Capture the cell that displays the provided text and extract its [x, y] central coordinate. 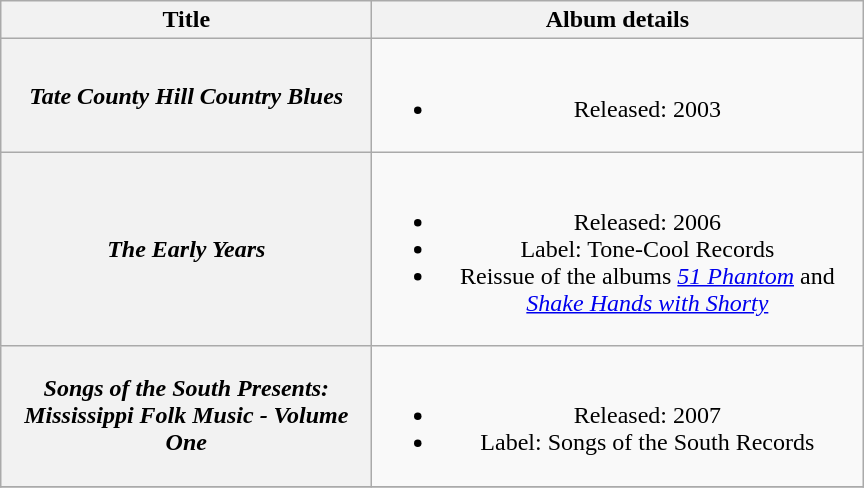
Tate County Hill Country Blues [186, 96]
Released: 2003 [618, 96]
Songs of the South Presents: Mississippi Folk Music - Volume One [186, 416]
The Early Years [186, 249]
Released: 2007Label: Songs of the South Records [618, 416]
Title [186, 20]
Released: 2006Label: Tone-Cool RecordsReissue of the albums 51 Phantom and Shake Hands with Shorty [618, 249]
Album details [618, 20]
